Search for the cell housing the specified text and yield its [x, y] center coordinate. 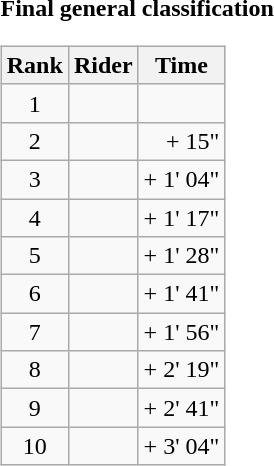
Rider [103, 65]
+ 2' 41" [182, 408]
9 [34, 408]
8 [34, 370]
Rank [34, 65]
+ 1' 28" [182, 256]
+ 1' 17" [182, 217]
1 [34, 103]
+ 1' 41" [182, 294]
+ 3' 04" [182, 446]
3 [34, 179]
Time [182, 65]
4 [34, 217]
+ 1' 04" [182, 179]
10 [34, 446]
+ 2' 19" [182, 370]
7 [34, 332]
2 [34, 141]
6 [34, 294]
5 [34, 256]
+ 1' 56" [182, 332]
+ 15" [182, 141]
